Output the (x, y) coordinate of the center of the cell containing the given text.  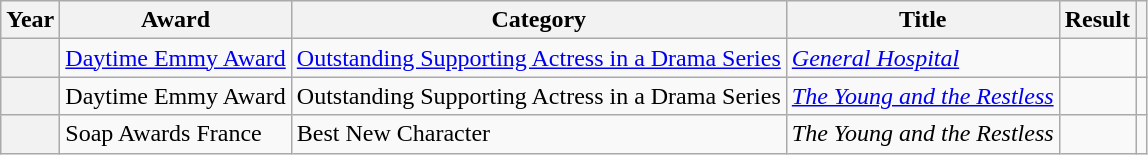
Year (30, 20)
Soap Awards France (176, 134)
Award (176, 20)
General Hospital (922, 58)
Result (1097, 20)
Title (922, 20)
Category (538, 20)
Best New Character (538, 134)
